Identify which cell holds the provided text, then report its (x, y) central coordinate. 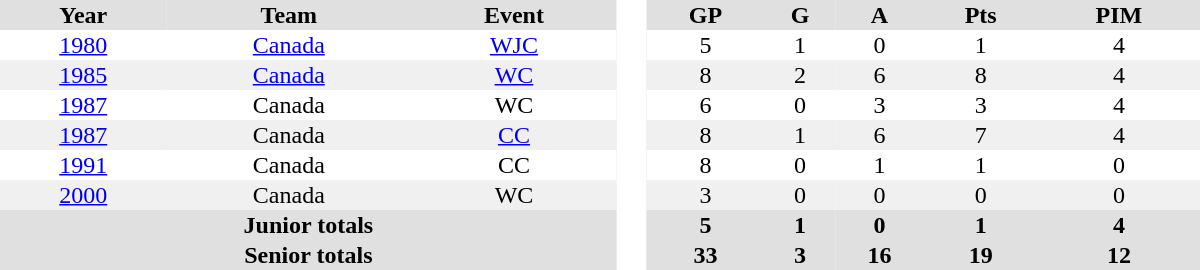
Pts (981, 15)
1980 (83, 45)
A (879, 15)
Year (83, 15)
16 (879, 255)
G (800, 15)
PIM (1119, 15)
2000 (83, 195)
Junior totals (308, 225)
Event (514, 15)
7 (981, 135)
WJC (514, 45)
12 (1119, 255)
2 (800, 75)
Team (288, 15)
Senior totals (308, 255)
1985 (83, 75)
1991 (83, 165)
19 (981, 255)
33 (706, 255)
GP (706, 15)
